Extract the (x, y) coordinate from the center of the cell holding the provided text.  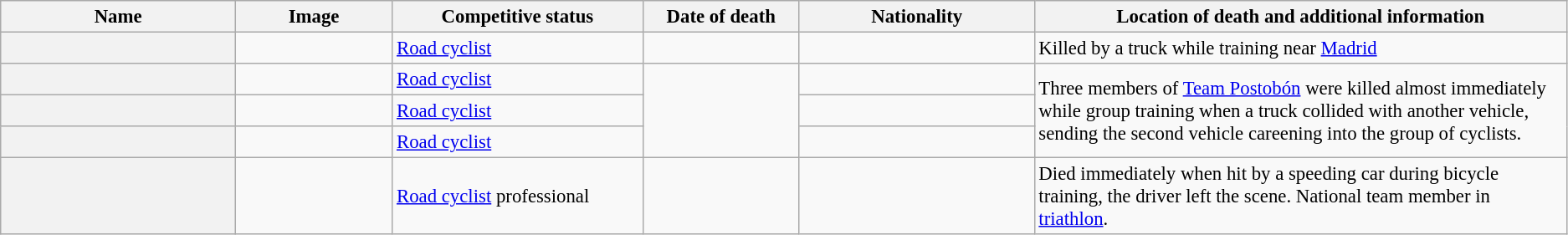
Nationality (917, 17)
Killed by a truck while training near Madrid (1300, 49)
Died immediately when hit by a speeding car during bicycle training, the driver left the scene. National team member in triathlon. (1300, 197)
Date of death (721, 17)
Location of death and additional information (1300, 17)
Name (119, 17)
Road cyclist professional (517, 197)
Image (315, 17)
Competitive status (517, 17)
